For the text-containing cell, return its midpoint in (x, y) coordinate format. 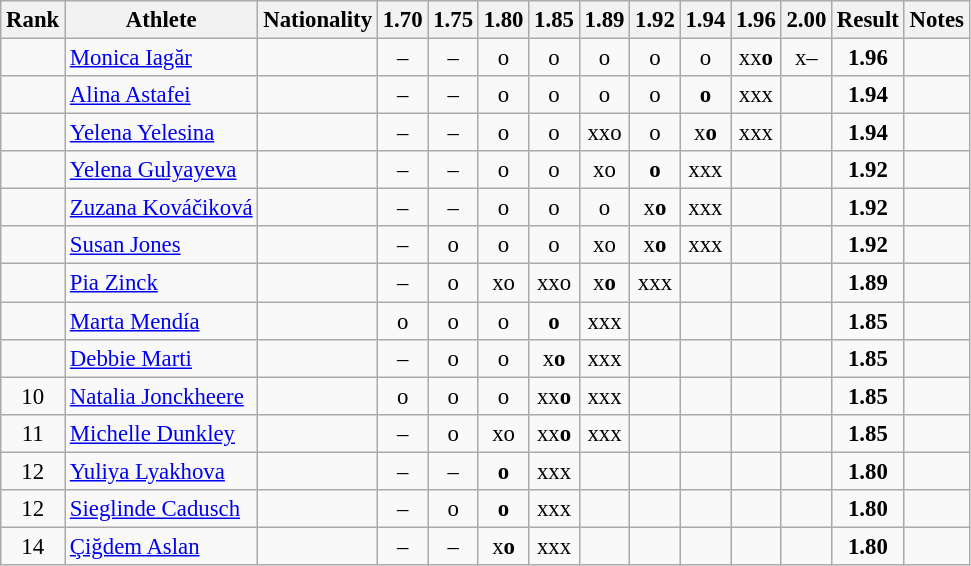
14 (33, 546)
Marta Mendía (162, 321)
Rank (33, 20)
2.00 (806, 20)
Yelena Gulyayeva (162, 170)
Zuzana Kováčiková (162, 208)
Alina Astafei (162, 95)
Susan Jones (162, 245)
x– (806, 58)
1.70 (402, 20)
Result (868, 20)
Natalia Jonckheere (162, 396)
Yuliya Lyakhova (162, 471)
Michelle Dunkley (162, 433)
Yelena Yelesina (162, 133)
10 (33, 396)
Nationality (318, 20)
1.75 (453, 20)
Pia Zinck (162, 283)
Notes (936, 20)
Sieglinde Cadusch (162, 509)
Debbie Marti (162, 358)
Monica Iagăr (162, 58)
Athlete (162, 20)
11 (33, 433)
Çiğdem Aslan (162, 546)
